Capture the cell that displays the provided text and extract its (x, y) central coordinate. 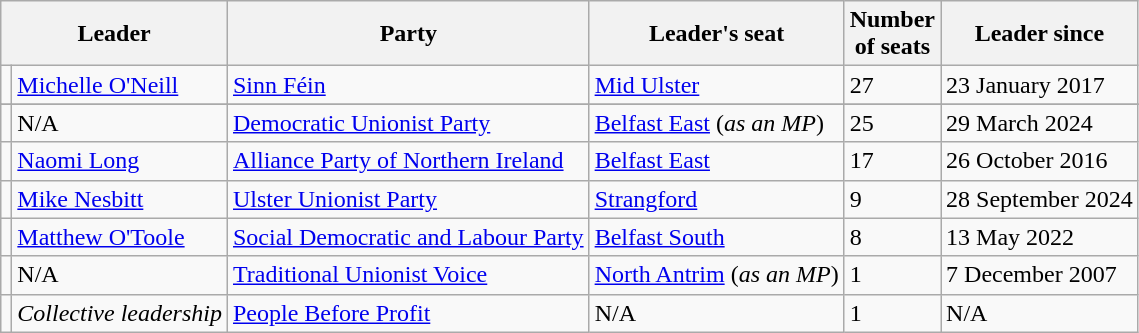
Democratic Unionist Party (408, 123)
26 October 2016 (1040, 161)
8 (892, 237)
27 (892, 85)
17 (892, 161)
Mid Ulster (716, 85)
13 May 2022 (1040, 237)
Leader (114, 34)
Leader's seat (716, 34)
Mike Nesbitt (120, 199)
People Before Profit (408, 313)
9 (892, 199)
Belfast East (716, 161)
Michelle O'Neill (120, 85)
Social Democratic and Labour Party (408, 237)
25 (892, 123)
Numberof seats (892, 34)
Collective leadership (120, 313)
Strangford (716, 199)
North Antrim (as an MP) (716, 275)
Belfast South (716, 237)
Party (408, 34)
Sinn Féin (408, 85)
23 January 2017 (1040, 85)
Naomi Long (120, 161)
28 September 2024 (1040, 199)
Traditional Unionist Voice (408, 275)
Matthew O'Toole (120, 237)
Ulster Unionist Party (408, 199)
7 December 2007 (1040, 275)
Leader since (1040, 34)
Belfast East (as an MP) (716, 123)
29 March 2024 (1040, 123)
Alliance Party of Northern Ireland (408, 161)
